From the cell containing the given text, extract its center point as [x, y] coordinate. 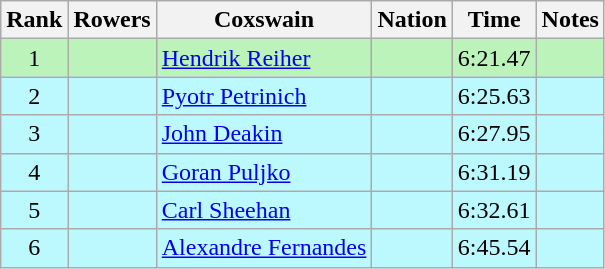
Hendrik Reiher [264, 58]
Rowers [112, 20]
Carl Sheehan [264, 210]
6:32.61 [494, 210]
John Deakin [264, 134]
Time [494, 20]
5 [34, 210]
6:31.19 [494, 172]
6 [34, 248]
Notes [570, 20]
Coxswain [264, 20]
6:45.54 [494, 248]
1 [34, 58]
Pyotr Petrinich [264, 96]
Nation [412, 20]
Rank [34, 20]
4 [34, 172]
Alexandre Fernandes [264, 248]
6:21.47 [494, 58]
6:25.63 [494, 96]
Goran Puljko [264, 172]
3 [34, 134]
2 [34, 96]
6:27.95 [494, 134]
